Provide the (X, Y) coordinate of the cell's center where the given text is located.  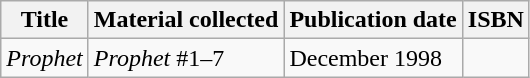
Title (44, 20)
Prophet #1–7 (186, 58)
Material collected (186, 20)
December 1998 (373, 58)
Prophet (44, 58)
Publication date (373, 20)
ISBN (496, 20)
